Extract the [X, Y] coordinate from the center of the cell holding the provided text.  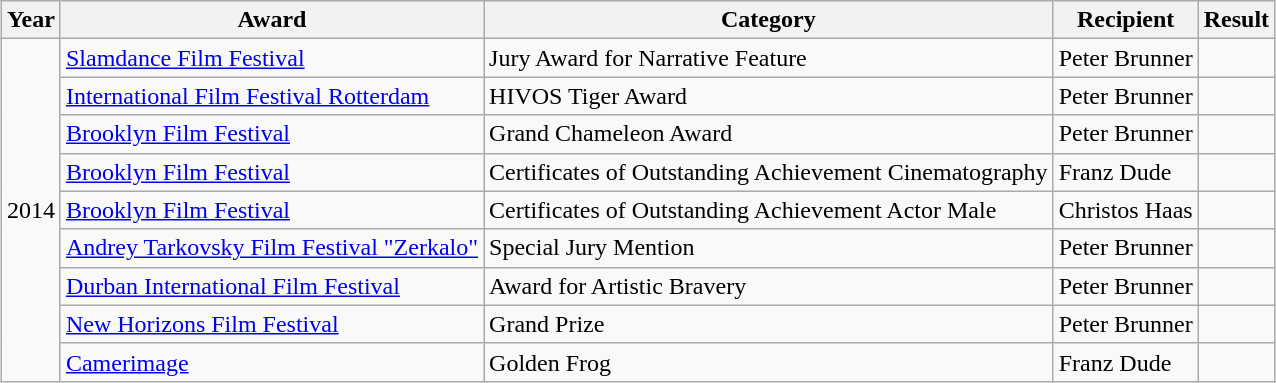
Durban International Film Festival [272, 286]
New Horizons Film Festival [272, 324]
Category [769, 20]
Year [30, 20]
Certificates of Outstanding Achievement Actor Male [769, 210]
2014 [30, 210]
Jury Award for Narrative Feature [769, 58]
Christos Haas [1126, 210]
Camerimage [272, 362]
Certificates of Outstanding Achievement Cinematography [769, 172]
Golden Frog [769, 362]
Award [272, 20]
Slamdance Film Festival [272, 58]
Award for Artistic Bravery [769, 286]
Andrey Tarkovsky Film Festival "Zerkalo" [272, 248]
International Film Festival Rotterdam [272, 96]
Recipient [1126, 20]
Result [1236, 20]
HIVOS Tiger Award [769, 96]
Grand Prize [769, 324]
Special Jury Mention [769, 248]
Grand Chameleon Award [769, 134]
